Identify which cell holds the provided text, then report its [X, Y] central coordinate. 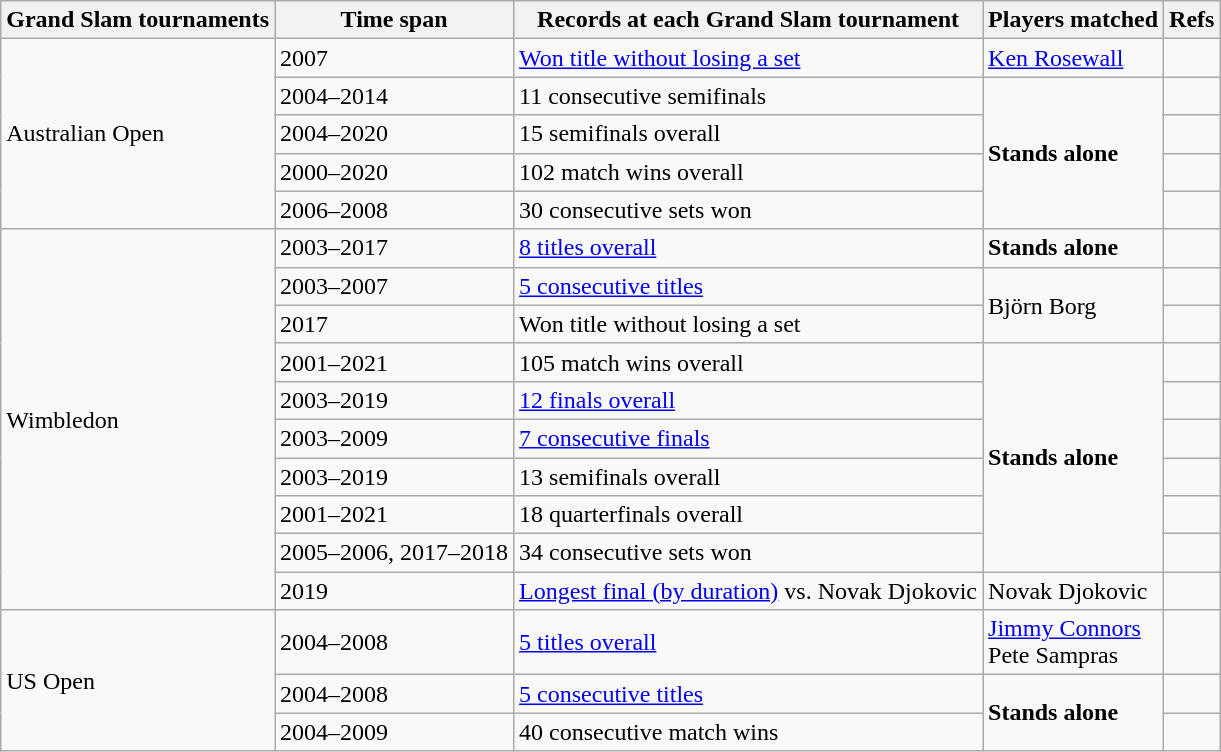
Grand Slam tournaments [138, 20]
Björn Borg [1074, 305]
2017 [394, 324]
8 titles overall [748, 248]
Longest final (by duration) vs. Novak Djokovic [748, 591]
Time span [394, 20]
Refs [1192, 20]
40 consecutive match wins [748, 732]
Australian Open [138, 134]
13 semifinals overall [748, 477]
2003–2017 [394, 248]
102 match wins overall [748, 172]
5 titles overall [748, 642]
Records at each Grand Slam tournament [748, 20]
US Open [138, 680]
15 semifinals overall [748, 134]
2004–2020 [394, 134]
Novak Djokovic [1074, 591]
2004–2014 [394, 96]
12 finals overall [748, 400]
Players matched [1074, 20]
2004–2009 [394, 732]
7 consecutive finals [748, 438]
18 quarterfinals overall [748, 515]
Jimmy ConnorsPete Sampras [1074, 642]
2006–2008 [394, 210]
Wimbledon [138, 420]
11 consecutive semifinals [748, 96]
2003–2009 [394, 438]
2007 [394, 58]
Ken Rosewall [1074, 58]
2019 [394, 591]
2000–2020 [394, 172]
105 match wins overall [748, 362]
34 consecutive sets won [748, 553]
2005–2006, 2017–2018 [394, 553]
30 consecutive sets won [748, 210]
2003–2007 [394, 286]
